From the cell containing the given text, extract its center point as [x, y] coordinate. 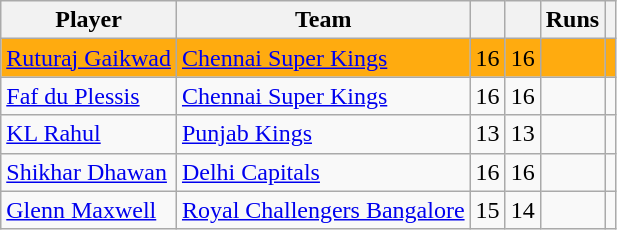
Shikhar Dhawan [89, 172]
Runs [572, 20]
KL Rahul [89, 134]
Delhi Capitals [323, 172]
15 [488, 210]
Team [323, 20]
Faf du Plessis [89, 96]
Player [89, 20]
14 [522, 210]
Glenn Maxwell [89, 210]
Punjab Kings [323, 134]
Royal Challengers Bangalore [323, 210]
Ruturaj Gaikwad [89, 58]
